Find where the given text appears and provide that cell's center as [X, Y] coordinate. 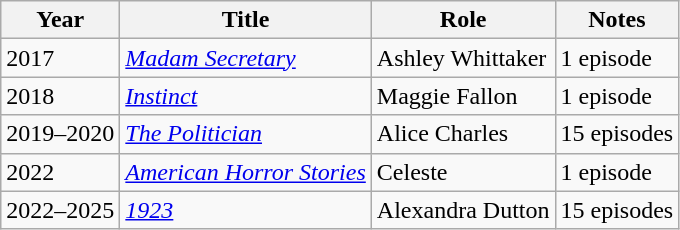
Year [60, 20]
Alice Charles [463, 134]
Ashley Whittaker [463, 58]
Role [463, 20]
Instinct [246, 96]
Notes [617, 20]
2022–2025 [60, 210]
Celeste [463, 172]
2017 [60, 58]
2018 [60, 96]
Madam Secretary [246, 58]
2019–2020 [60, 134]
1923 [246, 210]
The Politician [246, 134]
Title [246, 20]
2022 [60, 172]
Alexandra Dutton [463, 210]
Maggie Fallon [463, 96]
American Horror Stories [246, 172]
